Identify which cell holds the provided text, then report its (X, Y) central coordinate. 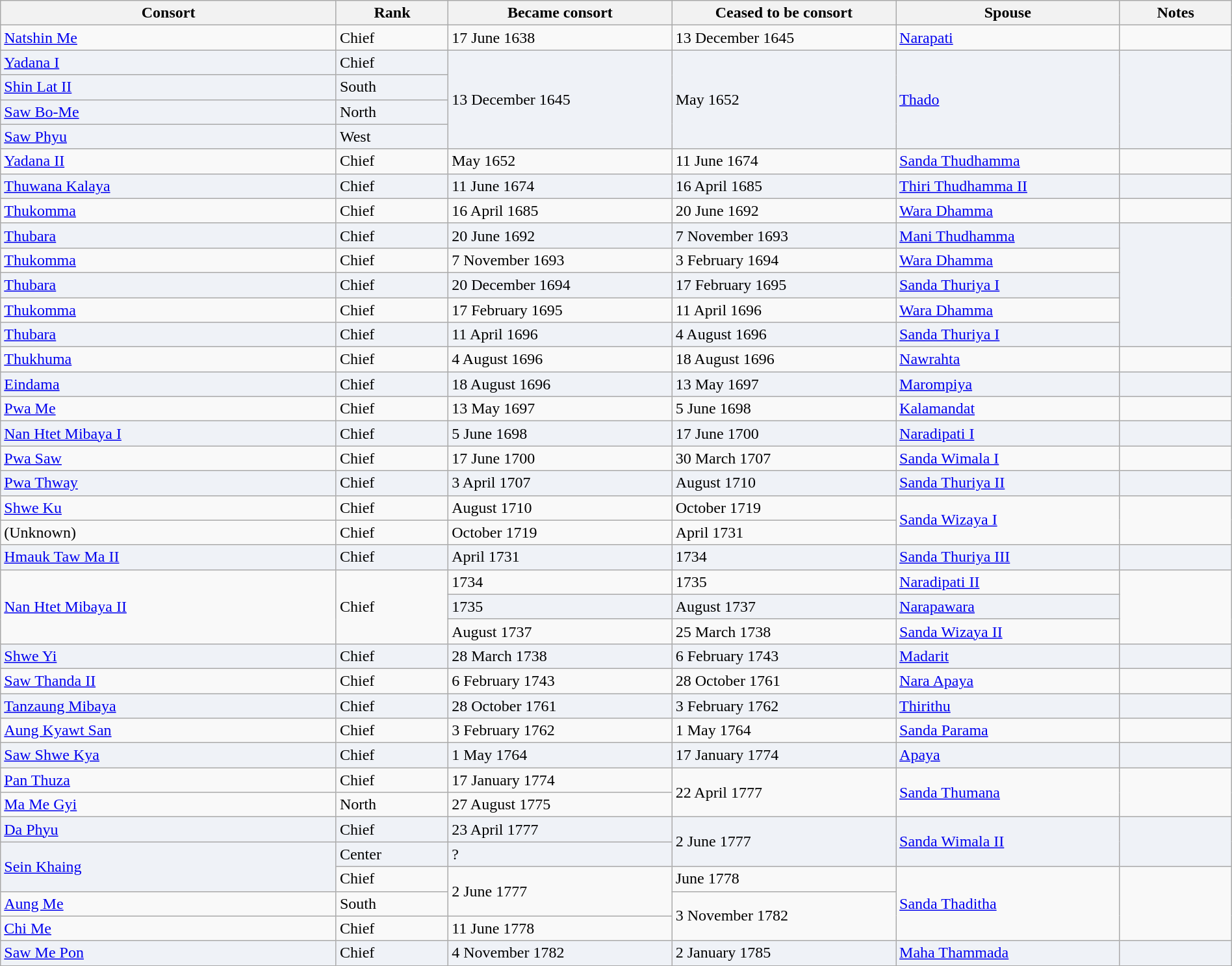
Eindama (169, 384)
Narapawara (1008, 607)
28 March 1738 (560, 656)
Madarit (1008, 656)
11 June 1778 (560, 928)
30 March 1707 (784, 458)
Shin Lat II (169, 87)
Kalamandat (1008, 409)
Marompiya (1008, 384)
27 August 1775 (560, 805)
Thado (1008, 99)
Sanda Wizaya II (1008, 631)
Apaya (1008, 755)
Sanda Parama (1008, 731)
Sanda Wimala II (1008, 842)
Saw Shwe Kya (169, 755)
Pan Thuza (169, 780)
Sein Khaing (169, 867)
Nan Htet Mibaya II (169, 607)
Thuwana Kalaya (169, 186)
Shwe Ku (169, 508)
Natshin Me (169, 38)
Rank (392, 13)
? (560, 854)
Ceased to be consort (784, 13)
Thukhuma (169, 359)
Shwe Yi (169, 656)
Saw Me Pon (169, 953)
Naradipati II (1008, 582)
Sanda Thuriya III (1008, 557)
June 1778 (784, 879)
Sanda Thumana (1008, 792)
Mani Thudhamma (1008, 235)
Yadana I (169, 62)
West (392, 137)
Sanda Wizaya I (1008, 520)
Pwa Saw (169, 458)
Spouse (1008, 13)
Became consort (560, 13)
Chi Me (169, 928)
Aung Kyawt San (169, 731)
Maha Thammada (1008, 953)
Narapati (1008, 38)
Sanda Thudhamma (1008, 161)
Center (392, 854)
Hmauk Taw Ma II (169, 557)
Pwa Thway (169, 483)
Tanzaung Mibaya (169, 705)
Thiri Thudhamma II (1008, 186)
25 March 1738 (784, 631)
22 April 1777 (784, 792)
Yadana II (169, 161)
23 April 1777 (560, 829)
20 December 1694 (560, 285)
Pwa Me (169, 409)
Saw Bo-Me (169, 112)
Naradipati I (1008, 434)
Notes (1175, 13)
2 January 1785 (784, 953)
Saw Thanda II (169, 681)
Sanda Thuriya II (1008, 483)
3 February 1694 (784, 260)
(Unknown) (169, 532)
Nan Htet Mibaya I (169, 434)
Nara Apaya (1008, 681)
Ma Me Gyi (169, 805)
Nawrahta (1008, 359)
Thirithu (1008, 705)
4 November 1782 (560, 953)
3 November 1782 (784, 916)
Aung Me (169, 904)
3 April 1707 (560, 483)
Sanda Wimala I (1008, 458)
Da Phyu (169, 829)
Sanda Thaditha (1008, 904)
17 June 1638 (560, 38)
Saw Phyu (169, 137)
Consort (169, 13)
